Locate the cell with the specified text and output its [X, Y] center coordinate. 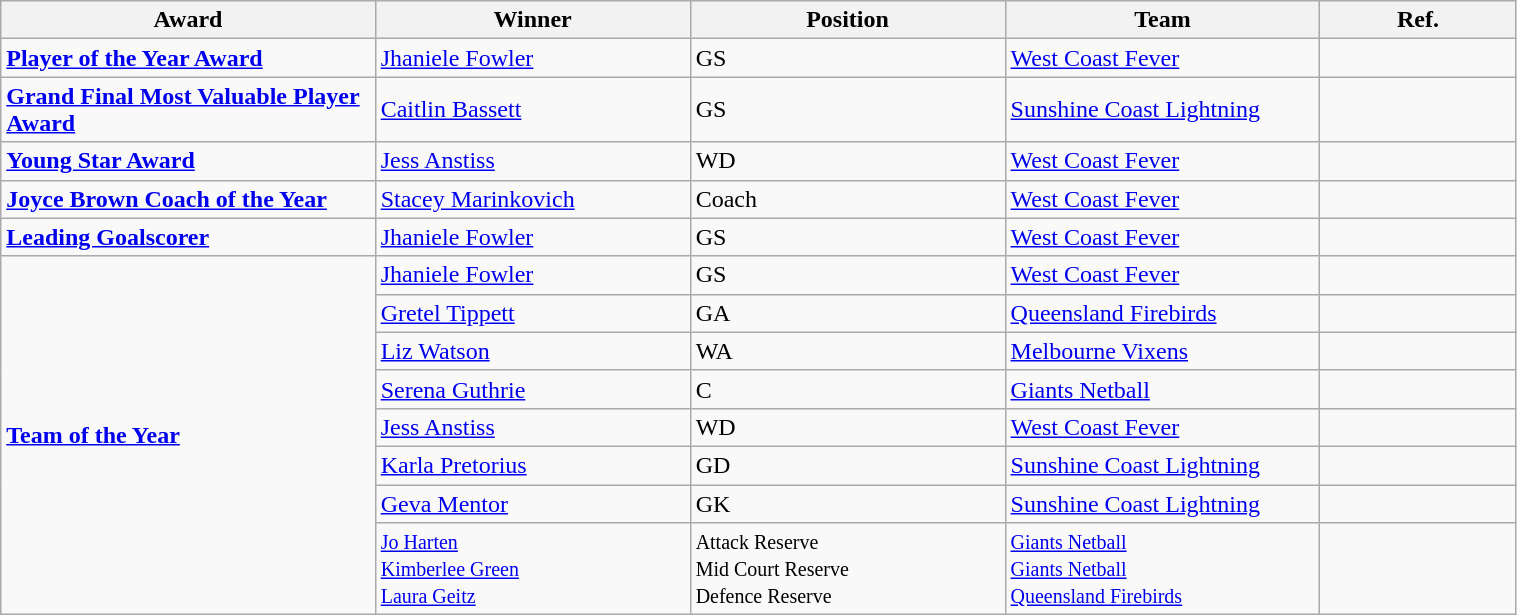
GK [848, 503]
GA [848, 313]
Karla Pretorius [532, 465]
Giants NetballGiants NetballQueensland Firebirds [1162, 569]
Geva Mentor [532, 503]
Position [848, 20]
Serena Guthrie [532, 389]
Young Star Award [188, 161]
Player of the Year Award [188, 58]
Team of the Year [188, 435]
C [848, 389]
Grand Final Most Valuable Player Award [188, 110]
Award [188, 20]
Winner [532, 20]
Queensland Firebirds [1162, 313]
Joyce Brown Coach of the Year [188, 199]
Caitlin Bassett [532, 110]
Attack ReserveMid Court ReserveDefence Reserve [848, 569]
Team [1162, 20]
Jo HartenKimberlee GreenLaura Geitz [532, 569]
Leading Goalscorer [188, 237]
Melbourne Vixens [1162, 351]
Giants Netball [1162, 389]
Coach [848, 199]
Gretel Tippett [532, 313]
GD [848, 465]
WA [848, 351]
Ref. [1418, 20]
Stacey Marinkovich [532, 199]
Liz Watson [532, 351]
